Find where the given text appears and provide that cell's center as (X, Y) coordinate. 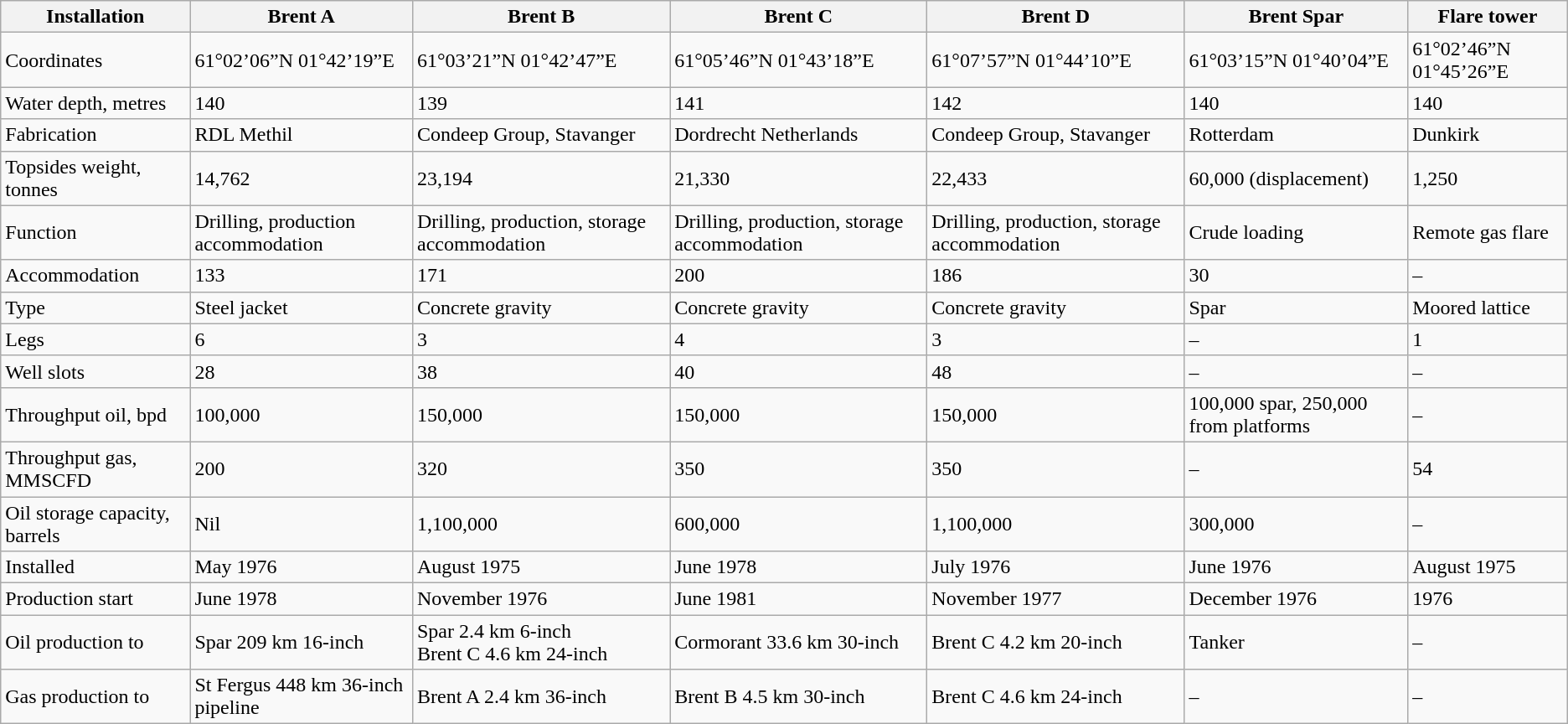
Throughput oil, bpd (95, 414)
Installation (95, 17)
November 1976 (541, 599)
Brent Spar (1297, 17)
1976 (1488, 599)
May 1976 (302, 567)
Crude loading (1297, 233)
Oil production to (95, 642)
1,250 (1488, 178)
Brent C 4.2 km 20-inch (1055, 642)
Function (95, 233)
Dunkirk (1488, 135)
38 (541, 371)
61°02’06”N 01°42’19”E (302, 60)
320 (541, 469)
November 1977 (1055, 599)
Brent C (799, 17)
June 1976 (1297, 567)
Coordinates (95, 60)
Type (95, 308)
June 1981 (799, 599)
Throughput gas, MMSCFD (95, 469)
61°07’57”N 01°44’10”E (1055, 60)
Flare tower (1488, 17)
Brent D (1055, 17)
Dordrecht Netherlands (799, 135)
Brent B (541, 17)
141 (799, 103)
RDL Methil (302, 135)
Spar 209 km 16-inch (302, 642)
1 (1488, 339)
61°02’46”N 01°45’26”E (1488, 60)
100,000 (302, 414)
Rotterdam (1297, 135)
Remote gas flare (1488, 233)
23,194 (541, 178)
28 (302, 371)
30 (1297, 276)
300,000 (1297, 523)
171 (541, 276)
Production start (95, 599)
61°03’15”N 01°40’04”E (1297, 60)
14,762 (302, 178)
186 (1055, 276)
4 (799, 339)
61°05’46”N 01°43’18”E (799, 60)
100,000 spar, 250,000 from platforms (1297, 414)
Moored lattice (1488, 308)
Oil storage capacity, barrels (95, 523)
40 (799, 371)
133 (302, 276)
21,330 (799, 178)
Nil (302, 523)
142 (1055, 103)
60,000 (displacement) (1297, 178)
Tanker (1297, 642)
Drilling, production accommodation (302, 233)
Water depth, metres (95, 103)
Fabrication (95, 135)
July 1976 (1055, 567)
6 (302, 339)
Well slots (95, 371)
48 (1055, 371)
Topsides weight, tonnes (95, 178)
Gas production to (95, 697)
Legs (95, 339)
22,433 (1055, 178)
Spar (1297, 308)
Spar 2.4 km 6-inchBrent C 4.6 km 24-inch (541, 642)
December 1976 (1297, 599)
Brent B 4.5 km 30-inch (799, 697)
St Fergus 448 km 36-inch pipeline (302, 697)
Installed (95, 567)
Brent A (302, 17)
Accommodation (95, 276)
139 (541, 103)
Brent C 4.6 km 24-inch (1055, 697)
54 (1488, 469)
61°03’21”N 01°42’47”E (541, 60)
Cormorant 33.6 km 30-inch (799, 642)
Steel jacket (302, 308)
600,000 (799, 523)
Brent A 2.4 km 36-inch (541, 697)
